From the cell containing the given text, extract its center point as (X, Y) coordinate. 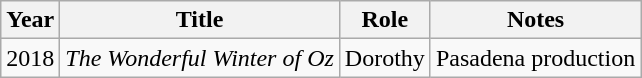
The Wonderful Winter of Oz (200, 58)
Notes (535, 20)
Year (30, 20)
Dorothy (384, 58)
Role (384, 20)
2018 (30, 58)
Pasadena production (535, 58)
Title (200, 20)
